Pinpoint the cell where the given text exists, returning its [x, y] midpoint coordinate. 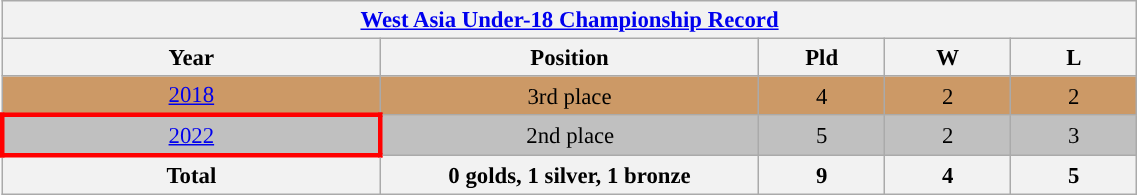
W [948, 58]
Pld [822, 58]
0 golds, 1 silver, 1 bronze [569, 176]
L [1074, 58]
3rd place [569, 96]
Position [569, 58]
2022 [191, 136]
2018 [191, 96]
Total [191, 176]
West Asia Under-18 Championship Record [570, 20]
3 [1074, 136]
2nd place [569, 136]
9 [822, 176]
Year [191, 58]
